Return (X, Y) of the center of cell containing provided text 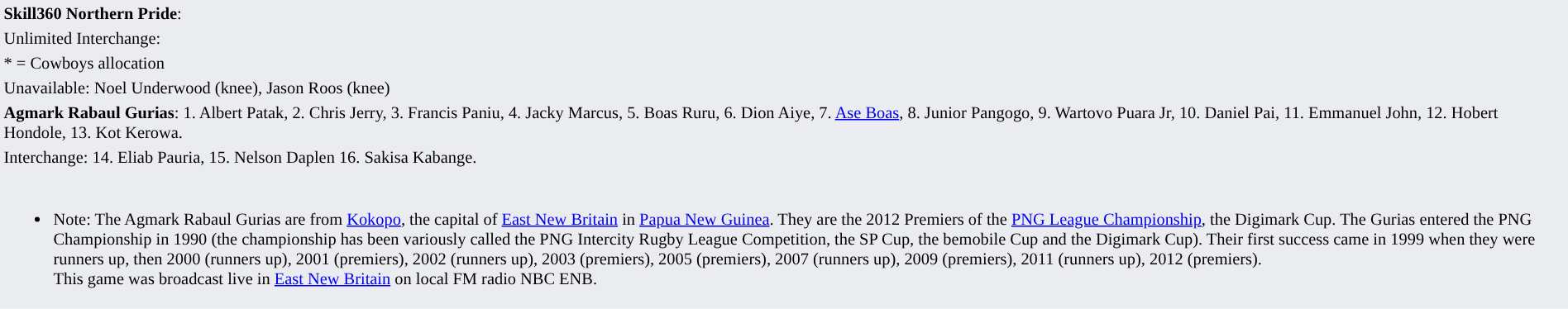
* = Cowboys allocation (784, 63)
Interchange: 14. Eliab Pauria, 15. Nelson Daplen 16. Sakisa Kabange. (784, 157)
Skill360 Northern Pride: (784, 13)
Unavailable: Noel Underwood (knee), Jason Roos (knee) (784, 88)
Unlimited Interchange: (784, 38)
